Identify which cell holds the provided text, then report its (x, y) central coordinate. 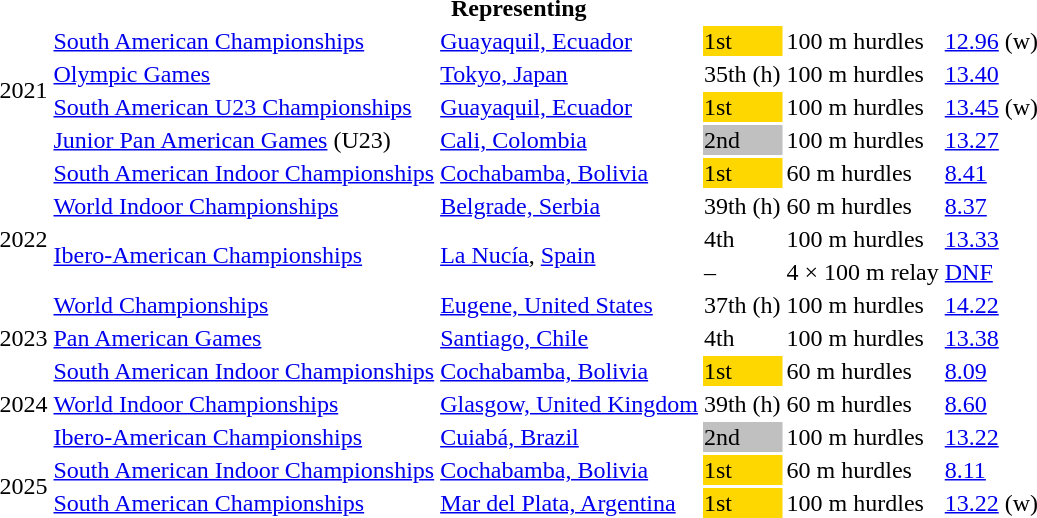
La Nucía, Spain (570, 256)
Glasgow, United Kingdom (570, 404)
Cali, Colombia (570, 140)
4 × 100 m relay (862, 272)
Belgrade, Serbia (570, 206)
Pan American Games (244, 338)
– (742, 272)
Mar del Plata, Argentina (570, 503)
Eugene, United States (570, 305)
South American U23 Championships (244, 107)
Cuiabá, Brazil (570, 437)
World Championships (244, 305)
Tokyo, Japan (570, 74)
Olympic Games (244, 74)
Santiago, Chile (570, 338)
35th (h) (742, 74)
37th (h) (742, 305)
Junior Pan American Games (U23) (244, 140)
